From the cell containing the given text, extract its center point as (x, y) coordinate. 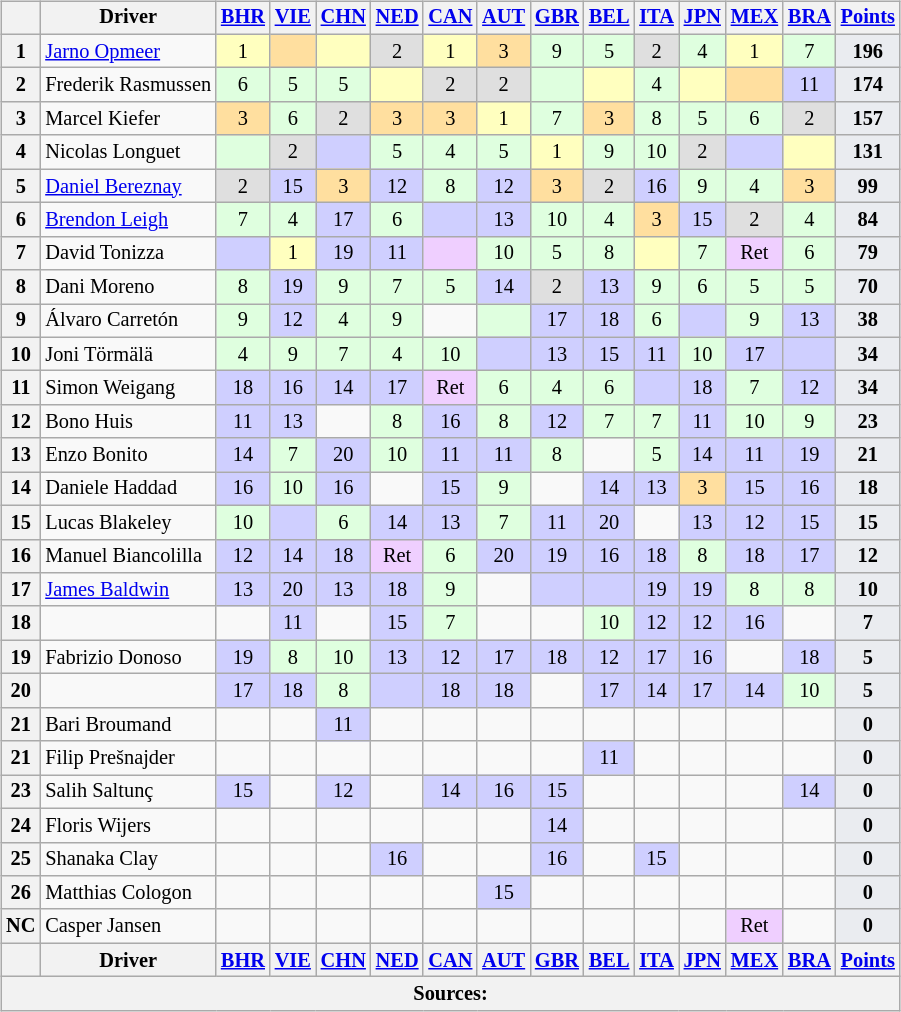
Filip Prešnajder (128, 758)
Marcel Kiefer (128, 119)
25 (20, 859)
Joni Törmälä (128, 354)
157 (868, 119)
38 (868, 321)
Fabrizio Donoso (128, 657)
Casper Jansen (128, 926)
174 (868, 85)
Daniele Haddad (128, 489)
79 (868, 253)
David Tonizza (128, 253)
24 (20, 825)
Bono Huis (128, 422)
Brendon Leigh (128, 220)
196 (868, 51)
Lucas Blakeley (128, 522)
James Baldwin (128, 590)
70 (868, 287)
Shanaka Clay (128, 859)
NC (20, 926)
Manuel Biancolilla (128, 556)
Matthias Cologon (128, 893)
Nicolas Longuet (128, 152)
Floris Wijers (128, 825)
Dani Moreno (128, 287)
84 (868, 220)
Daniel Bereznay (128, 186)
Frederik Rasmussen (128, 85)
Bari Broumand (128, 724)
Jarno Opmeer (128, 51)
Sources: (450, 994)
131 (868, 152)
Enzo Bonito (128, 455)
Simon Weigang (128, 388)
99 (868, 186)
26 (20, 893)
Álvaro Carretón (128, 321)
Salih Saltunç (128, 792)
